Determine the (x, y) coordinate at the center of the cell enclosing the given text.  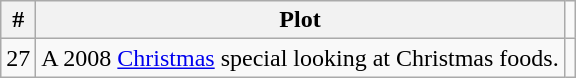
A 2008 Christmas special looking at Christmas foods. (300, 58)
# (18, 20)
27 (18, 58)
Plot (300, 20)
